Pinpoint the cell where the given text exists, returning its (X, Y) midpoint coordinate. 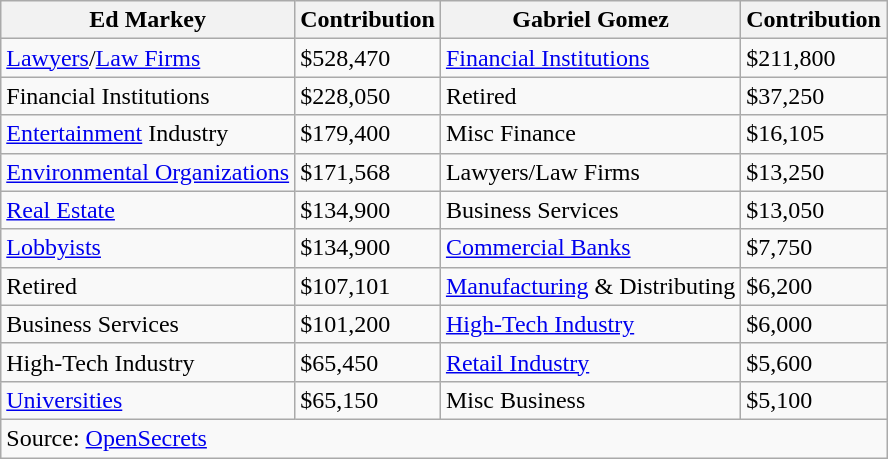
$16,105 (814, 134)
$228,050 (368, 96)
$101,200 (368, 324)
Universities (148, 400)
$13,250 (814, 172)
$13,050 (814, 210)
Retail Industry (590, 362)
$5,100 (814, 400)
Manufacturing & Distributing (590, 286)
$528,470 (368, 58)
Ed Markey (148, 20)
$5,600 (814, 362)
$107,101 (368, 286)
Real Estate (148, 210)
$171,568 (368, 172)
$7,750 (814, 248)
Source: OpenSecrets (444, 438)
$211,800 (814, 58)
Misc Business (590, 400)
Commercial Banks (590, 248)
Gabriel Gomez (590, 20)
$6,200 (814, 286)
Entertainment Industry (148, 134)
Environmental Organizations (148, 172)
Lobbyists (148, 248)
$65,150 (368, 400)
$65,450 (368, 362)
$37,250 (814, 96)
$6,000 (814, 324)
$179,400 (368, 134)
Misc Finance (590, 134)
